From the cell containing the given text, extract its center point as [X, Y] coordinate. 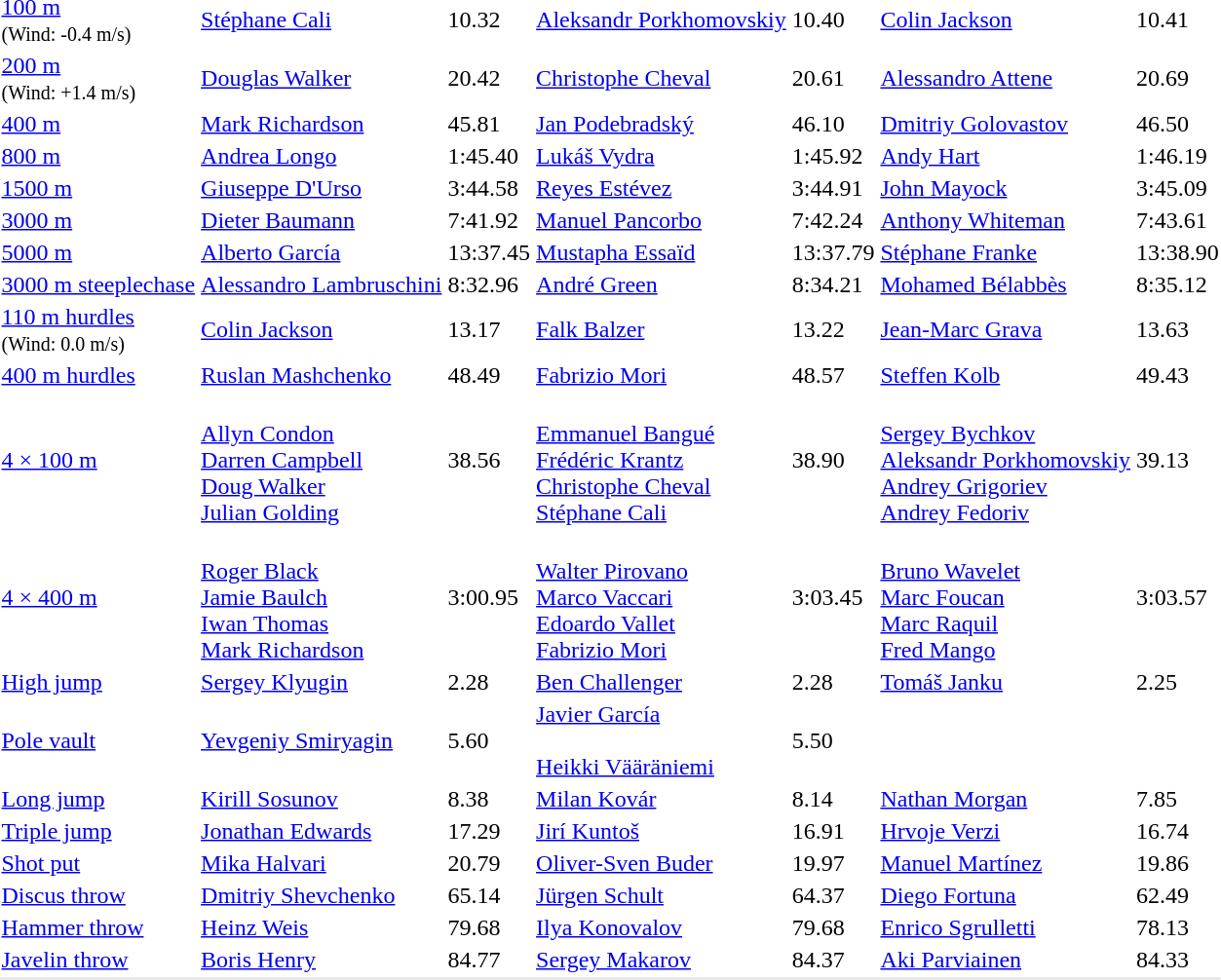
Jürgen Schult [662, 895]
Kirill Sosunov [322, 799]
Boris Henry [322, 960]
3:00.95 [489, 597]
Steffen Kolb [1006, 375]
20.42 [489, 78]
45.81 [489, 124]
Javelin throw [98, 960]
Dmitriy Golovastov [1006, 124]
Dmitriy Shevchenko [322, 895]
1500 m [98, 188]
13.17 [489, 329]
13.63 [1178, 329]
400 m [98, 124]
46.50 [1178, 124]
Ruslan Mashchenko [322, 375]
5000 m [98, 252]
Dieter Baumann [322, 220]
Alessandro Attene [1006, 78]
20.79 [489, 863]
Enrico Sgrulletti [1006, 927]
16.91 [833, 831]
Mika Halvari [322, 863]
Manuel Pancorbo [662, 220]
André Green [662, 284]
4 × 400 m [98, 597]
5.60 [489, 740]
1:45.40 [489, 156]
7.85 [1178, 799]
Yevgeniy Smiryagin [322, 740]
Anthony Whiteman [1006, 220]
7:43.61 [1178, 220]
Bruno WaveletMarc FoucanMarc RaquilFred Mango [1006, 597]
Emmanuel BanguéFrédéric KrantzChristophe ChevalStéphane Cali [662, 460]
84.37 [833, 960]
19.86 [1178, 863]
Hammer throw [98, 927]
Fabrizio Mori [662, 375]
5.50 [833, 740]
3:44.58 [489, 188]
1:45.92 [833, 156]
64.37 [833, 895]
Shot put [98, 863]
13.22 [833, 329]
8:35.12 [1178, 284]
Ilya Konovalov [662, 927]
Roger BlackJamie BaulchIwan ThomasMark Richardson [322, 597]
20.69 [1178, 78]
84.77 [489, 960]
Falk Balzer [662, 329]
Hrvoje Verzi [1006, 831]
Pole vault [98, 740]
Long jump [98, 799]
Christophe Cheval [662, 78]
1:46.19 [1178, 156]
Manuel Martínez [1006, 863]
Reyes Estévez [662, 188]
3:44.91 [833, 188]
Mohamed Bélabbès [1006, 284]
20.61 [833, 78]
3:03.45 [833, 597]
13:38.90 [1178, 252]
7:42.24 [833, 220]
19.97 [833, 863]
Discus throw [98, 895]
62.49 [1178, 895]
800 m [98, 156]
110 m hurdles(Wind: 0.0 m/s) [98, 329]
4 × 100 m [98, 460]
48.49 [489, 375]
Alessandro Lambruschini [322, 284]
Oliver-Sven Buder [662, 863]
High jump [98, 682]
400 m hurdles [98, 375]
Aki Parviainen [1006, 960]
Lukáš Vydra [662, 156]
3:45.09 [1178, 188]
16.74 [1178, 831]
13:37.79 [833, 252]
200 m(Wind: +1.4 m/s) [98, 78]
8.38 [489, 799]
Javier GarcíaHeikki Vääräniemi [662, 740]
13:37.45 [489, 252]
Sergey BychkovAleksandr PorkhomovskiyAndrey GrigorievAndrey Fedoriv [1006, 460]
48.57 [833, 375]
Sergey Makarov [662, 960]
Andrea Longo [322, 156]
Alberto García [322, 252]
Allyn CondonDarren CampbellDoug WalkerJulian Golding [322, 460]
Douglas Walker [322, 78]
Stéphane Franke [1006, 252]
3000 m [98, 220]
Giuseppe D'Urso [322, 188]
John Mayock [1006, 188]
3000 m steeplechase [98, 284]
Heinz Weis [322, 927]
Milan Kovár [662, 799]
2.25 [1178, 682]
Jonathan Edwards [322, 831]
8:34.21 [833, 284]
Mustapha Essaïd [662, 252]
8:32.96 [489, 284]
39.13 [1178, 460]
84.33 [1178, 960]
65.14 [489, 895]
Colin Jackson [322, 329]
49.43 [1178, 375]
38.90 [833, 460]
78.13 [1178, 927]
Diego Fortuna [1006, 895]
Walter PirovanoMarco VaccariEdoardo ValletFabrizio Mori [662, 597]
Sergey Klyugin [322, 682]
Mark Richardson [322, 124]
46.10 [833, 124]
Ben Challenger [662, 682]
17.29 [489, 831]
38.56 [489, 460]
Tomáš Janku [1006, 682]
Jirí Kuntoš [662, 831]
Nathan Morgan [1006, 799]
Triple jump [98, 831]
3:03.57 [1178, 597]
Jean-Marc Grava [1006, 329]
7:41.92 [489, 220]
8.14 [833, 799]
Andy Hart [1006, 156]
Jan Podebradský [662, 124]
